Scan for the cell matching the given text and deliver its (X, Y) coordinate at center. 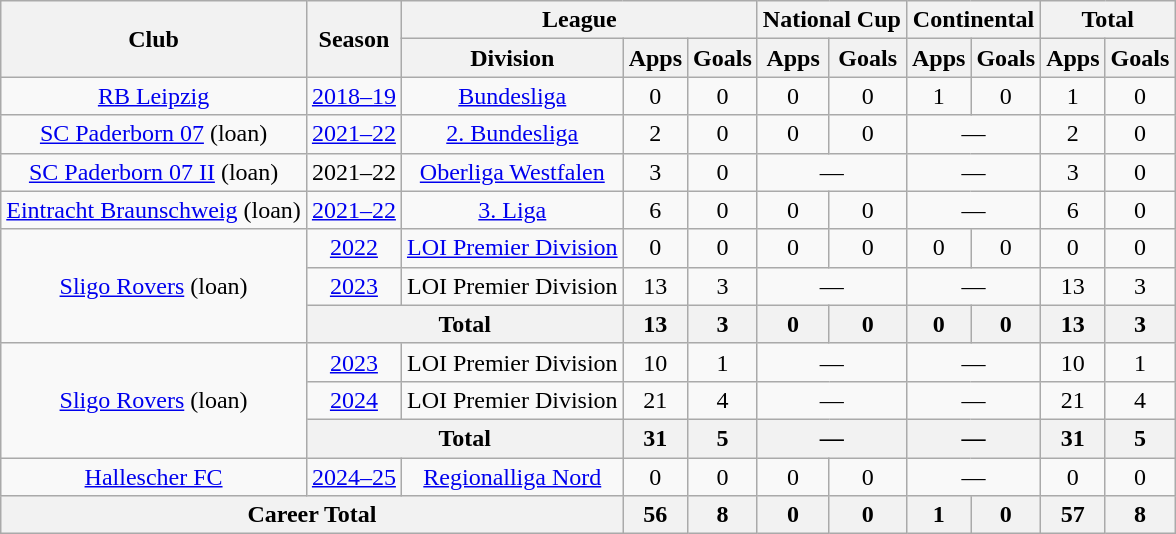
Regionalliga Nord (512, 477)
Career Total (312, 515)
57 (1073, 515)
SC Paderborn 07 (loan) (154, 134)
Season (354, 39)
SC Paderborn 07 II (loan) (154, 172)
2022 (354, 248)
2018–19 (354, 96)
Continental (973, 20)
Hallescher FC (154, 477)
2. Bundesliga (512, 134)
56 (655, 515)
League (579, 20)
Division (512, 58)
Club (154, 39)
Oberliga Westfalen (512, 172)
Eintracht Braunschweig (loan) (154, 210)
RB Leipzig (154, 96)
Bundesliga (512, 96)
3. Liga (512, 210)
National Cup (832, 20)
2024–25 (354, 477)
2024 (354, 400)
